Search for the cell housing the specified text and yield its (X, Y) center coordinate. 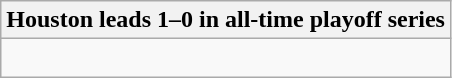
Houston leads 1–0 in all-time playoff series (226, 20)
